Provide the [x, y] coordinate of the cell's center where the given text is located.  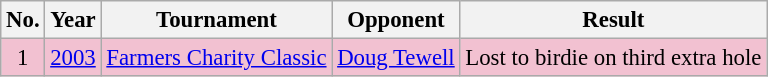
1 [23, 58]
Doug Tewell [396, 58]
Year [73, 20]
No. [23, 20]
Lost to birdie on third extra hole [614, 58]
Opponent [396, 20]
Tournament [216, 20]
Result [614, 20]
2003 [73, 58]
Farmers Charity Classic [216, 58]
